Find where the given text appears and provide that cell's center as (x, y) coordinate. 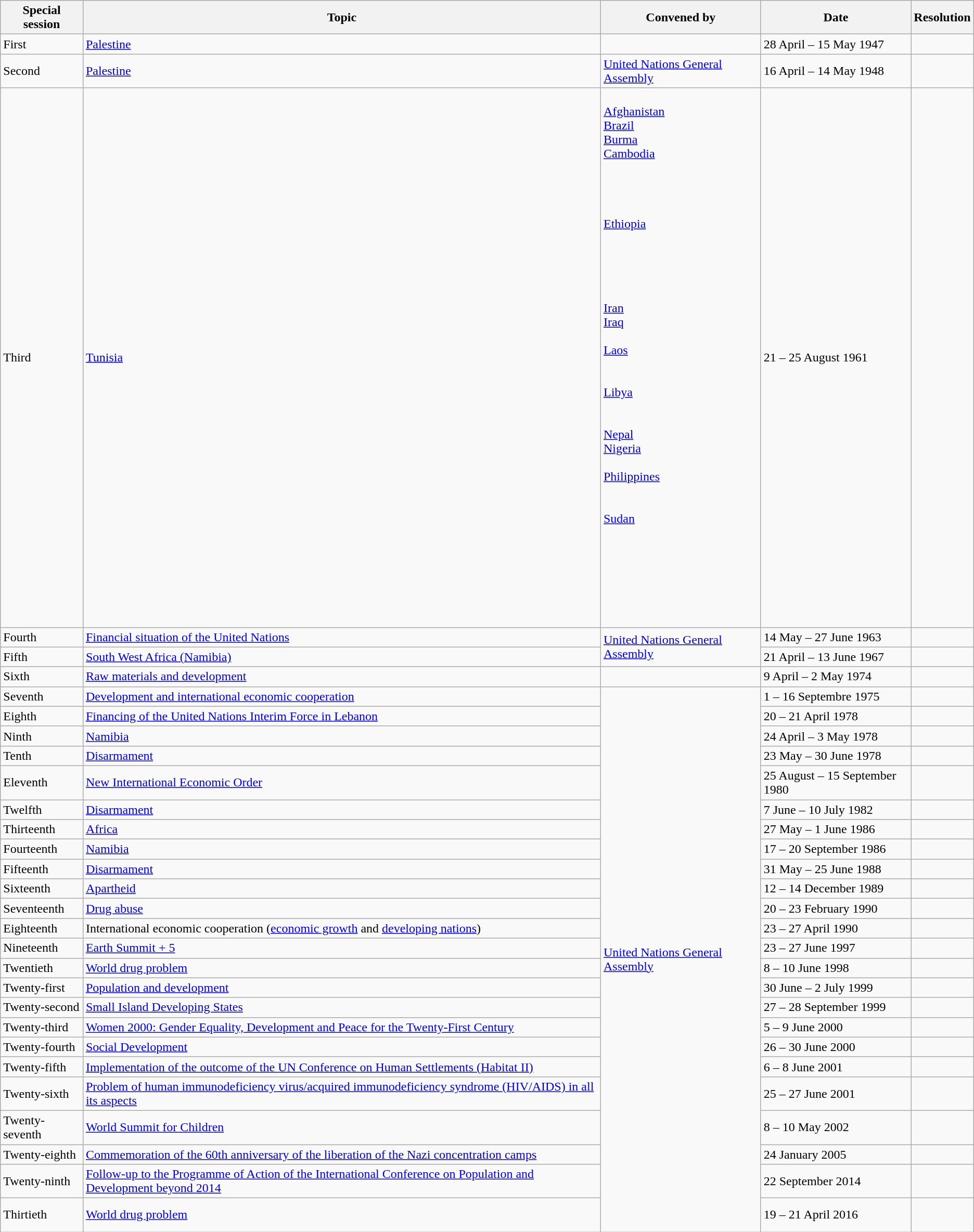
17 – 20 September 1986 (836, 849)
Problem of human immunodeficiency virus/acquired immunodeficiency syndrome (HIV/AIDS) in all its aspects (341, 1093)
Eighth (42, 716)
Tenth (42, 756)
Twenty-sixth (42, 1093)
Financing of the United Nations Interim Force in Lebanon (341, 716)
14 May – 27 June 1963 (836, 637)
20 – 21 April 1978 (836, 716)
Earth Summit + 5 (341, 948)
8 – 10 May 2002 (836, 1127)
Follow-up to the Programme of Action of the International Conference on Population and Development beyond 2014 (341, 1182)
23 – 27 June 1997 (836, 948)
Twelfth (42, 810)
Convened by (681, 18)
Thirteenth (42, 829)
Twenty-third (42, 1027)
25 August – 15 September 1980 (836, 782)
New International Economic Order (341, 782)
8 – 10 June 1998 (836, 968)
Apartheid (341, 889)
Twenty-eighth (42, 1154)
12 – 14 December 1989 (836, 889)
1 – 16 Septembre 1975 (836, 696)
20 – 23 February 1990 (836, 909)
30 June – 2 July 1999 (836, 988)
Sixth (42, 677)
Resolution (942, 18)
Women 2000: Gender Equality, Development and Peace for the Twenty-First Century (341, 1027)
23 – 27 April 1990 (836, 928)
Implementation of the outcome of the UN Conference on Human Settlements (Habitat II) (341, 1067)
Seventeenth (42, 909)
Third (42, 358)
27 – 28 September 1999 (836, 1007)
Twenty-seventh (42, 1127)
Social Development (341, 1047)
25 – 27 June 2001 (836, 1093)
5 – 9 June 2000 (836, 1027)
24 April – 3 May 1978 (836, 736)
23 May – 30 June 1978 (836, 756)
Eleventh (42, 782)
Fifteenth (42, 869)
Thirtieth (42, 1215)
Seventh (42, 696)
International economic cooperation (economic growth and developing nations) (341, 928)
Fifth (42, 657)
Small Island Developing States (341, 1007)
Raw materials and development (341, 677)
19 – 21 April 2016 (836, 1215)
Financial situation of the United Nations (341, 637)
Ninth (42, 736)
28 April – 15 May 1947 (836, 44)
Twenty-ninth (42, 1182)
Eighteenth (42, 928)
Tunisia (341, 358)
Second (42, 71)
Nineteenth (42, 948)
27 May – 1 June 1986 (836, 829)
Fourth (42, 637)
South West Africa (Namibia) (341, 657)
Population and development (341, 988)
Twenty-first (42, 988)
Twentieth (42, 968)
21 April – 13 June 1967 (836, 657)
21 – 25 August 1961 (836, 358)
Fourteenth (42, 849)
World Summit for Children (341, 1127)
Africa (341, 829)
Twenty-fifth (42, 1067)
6 – 8 June 2001 (836, 1067)
24 January 2005 (836, 1154)
Date (836, 18)
Commemoration of the 60th anniversary of the liberation of the Nazi concentration camps (341, 1154)
31 May – 25 June 1988 (836, 869)
22 September 2014 (836, 1182)
9 April – 2 May 1974 (836, 677)
First (42, 44)
Sixteenth (42, 889)
Twenty-second (42, 1007)
Development and international economic cooperation (341, 696)
26 – 30 June 2000 (836, 1047)
Afghanistan Brazil Burma Cambodia Ethiopia Iran Iraq Laos Libya Nepal Nigeria Philippines Sudan (681, 358)
Drug abuse (341, 909)
16 April – 14 May 1948 (836, 71)
Special session (42, 18)
7 June – 10 July 1982 (836, 810)
Topic (341, 18)
Twenty-fourth (42, 1047)
